Extract the (x, y) coordinate from the center of the cell holding the provided text.  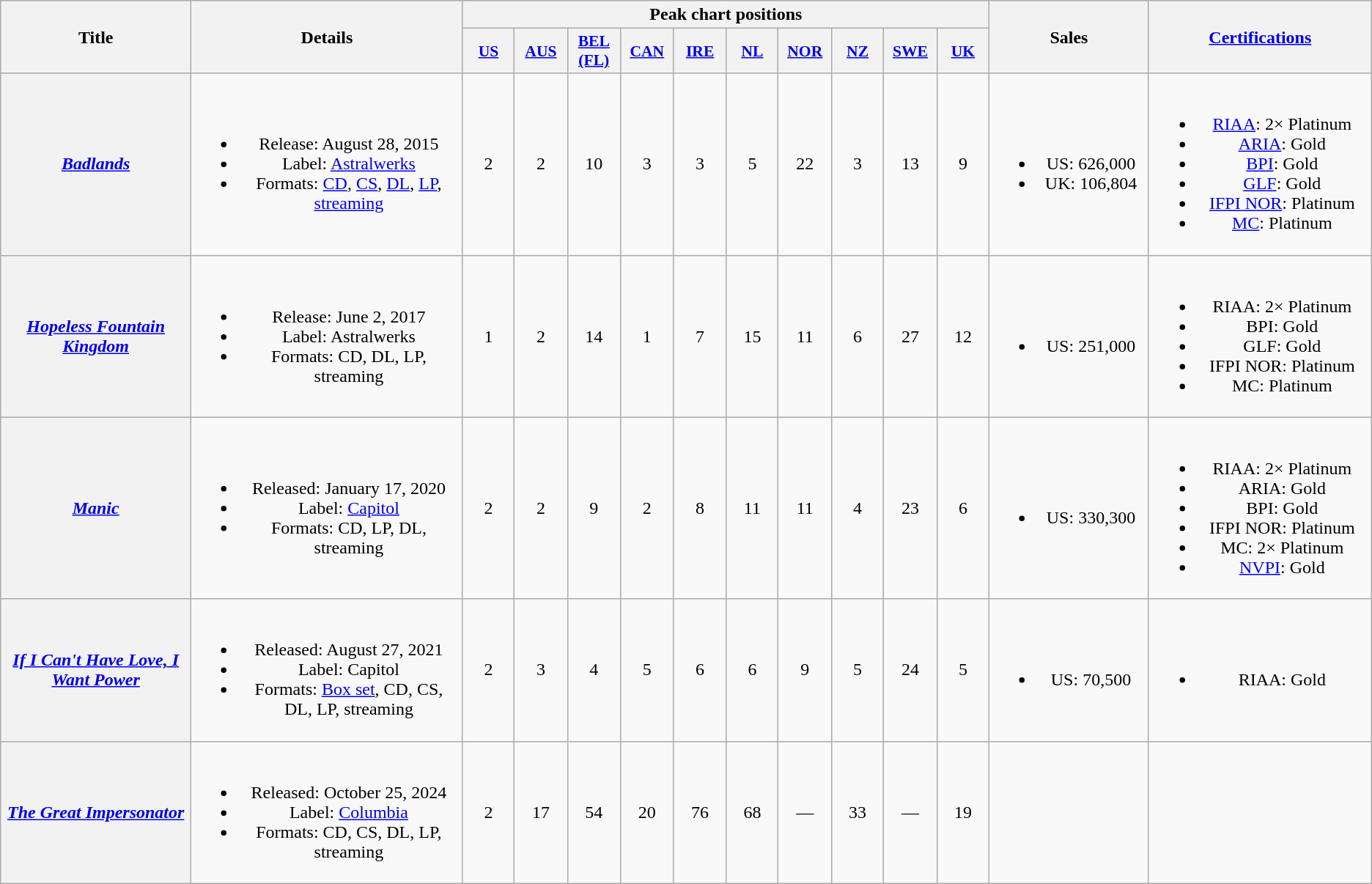
NL (752, 51)
15 (752, 336)
Badlands (96, 164)
Manic (96, 508)
12 (963, 336)
BEL(FL) (594, 51)
If I Can't Have Love, I Want Power (96, 670)
AUS (541, 51)
RIAA: 2× PlatinumARIA: GoldBPI: GoldIFPI NOR: PlatinumMC: 2× PlatinumNVPI: Gold (1260, 508)
NOR (805, 51)
14 (594, 336)
10 (594, 164)
Details (327, 37)
13 (910, 164)
23 (910, 508)
Certifications (1260, 37)
Release: June 2, 2017Label: AstralwerksFormats: CD, DL, LP, streaming (327, 336)
Released: January 17, 2020Label: CapitolFormats: CD, LP, DL, streaming (327, 508)
RIAA: 2× PlatinumBPI: GoldGLF: GoldIFPI NOR: PlatinumMC: Platinum (1260, 336)
UK (963, 51)
33 (857, 812)
Title (96, 37)
8 (700, 508)
US: 70,500 (1069, 670)
SWE (910, 51)
US: 626,000UK: 106,804 (1069, 164)
Hopeless Fountain Kingdom (96, 336)
Released: October 25, 2024Label: ColumbiaFormats: CD, CS, DL, LP, streaming (327, 812)
Released: August 27, 2021Label: CapitolFormats: Box set, CD, CS, DL, LP, streaming (327, 670)
27 (910, 336)
The Great Impersonator (96, 812)
68 (752, 812)
76 (700, 812)
RIAA: Gold (1260, 670)
CAN (646, 51)
Release: August 28, 2015Label: AstralwerksFormats: CD, CS, DL, LP, streaming (327, 164)
US: 251,000 (1069, 336)
7 (700, 336)
US: 330,300 (1069, 508)
24 (910, 670)
RIAA: 2× PlatinumARIA: GoldBPI: GoldGLF: GoldIFPI NOR: PlatinumMC: Platinum (1260, 164)
20 (646, 812)
IRE (700, 51)
22 (805, 164)
Sales (1069, 37)
54 (594, 812)
US (488, 51)
NZ (857, 51)
17 (541, 812)
Peak chart positions (726, 15)
19 (963, 812)
